Output the (x, y) coordinate of the center of the cell containing the given text.  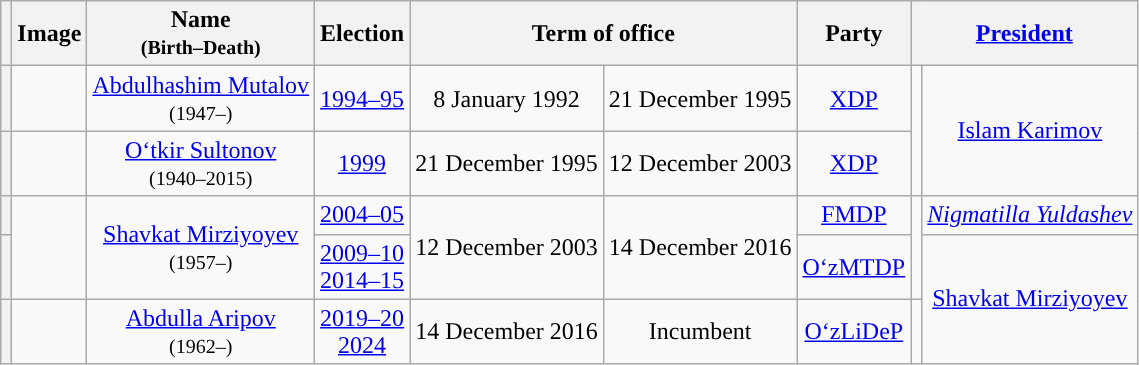
OʻzLiDeP (854, 332)
OʻzMTDP (854, 266)
Abdulla Aripov(1962–) (201, 332)
Oʻtkir Sultonov(1940–2015) (201, 164)
Election (362, 34)
Shavkat Mirziyoyev (1030, 299)
Term of office (604, 34)
1994–95 (362, 98)
8 January 1992 (507, 98)
FMDP (854, 215)
Abdulhashim Mutalov(1947–) (201, 98)
2004–05 (362, 215)
Party (854, 34)
Incumbent (700, 332)
2019–202024 (362, 332)
1999 (362, 164)
2009–102014–15 (362, 266)
Nigmatilla Yuldashev (1030, 215)
Name(Birth–Death) (201, 34)
Islam Karimov (1030, 131)
Image (50, 34)
President (1024, 34)
Shavkat Mirziyoyev(1957–) (201, 248)
